Capture the cell that displays the provided text and extract its [x, y] central coordinate. 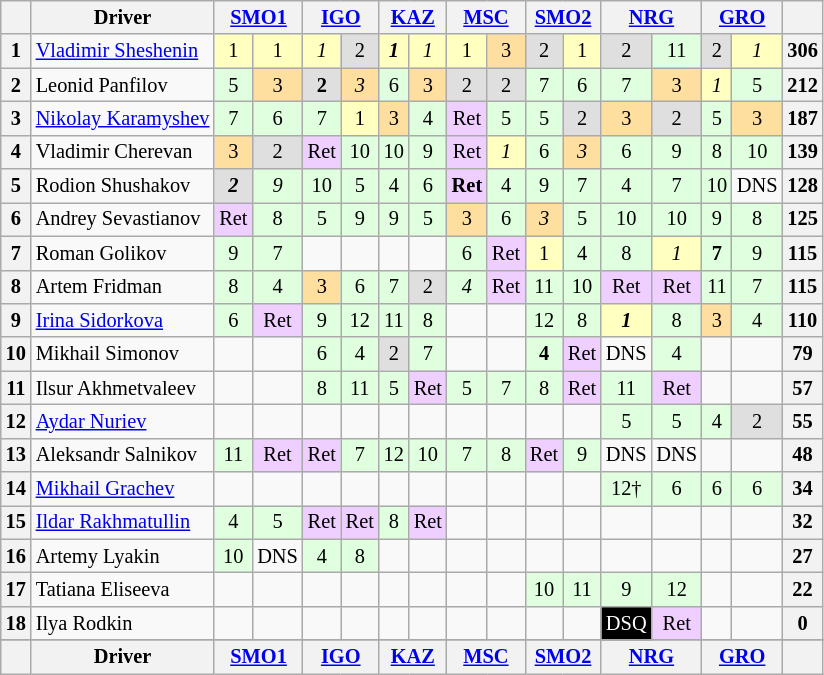
DSQ [626, 623]
17 [16, 589]
18 [16, 623]
Mikhail Grachev [123, 489]
27 [802, 556]
Vladimir Sheshenin [123, 51]
0 [802, 623]
Aydar Nuriev [123, 421]
Mikhail Simonov [123, 354]
57 [802, 388]
Ilya Rodkin [123, 623]
55 [802, 421]
14 [16, 489]
Rodion Shushakov [123, 186]
Andrey Sevastianov [123, 219]
Ildar Rakhmatullin [123, 522]
16 [16, 556]
79 [802, 354]
Vladimir Cherevan [123, 152]
125 [802, 219]
128 [802, 186]
15 [16, 522]
Irina Sidorkova [123, 320]
187 [802, 118]
22 [802, 589]
32 [802, 522]
Roman Golikov [123, 253]
48 [802, 455]
Nikolay Karamyshev [123, 118]
Aleksandr Salnikov [123, 455]
13 [16, 455]
Leonid Panfilov [123, 85]
306 [802, 51]
Artemy Lyakin [123, 556]
212 [802, 85]
34 [802, 489]
110 [802, 320]
139 [802, 152]
12† [626, 489]
Artem Fridman [123, 287]
Ilsur Akhmetvaleev [123, 388]
Tatiana Eliseeva [123, 589]
